Locate the cell with the specified text and output its (x, y) center coordinate. 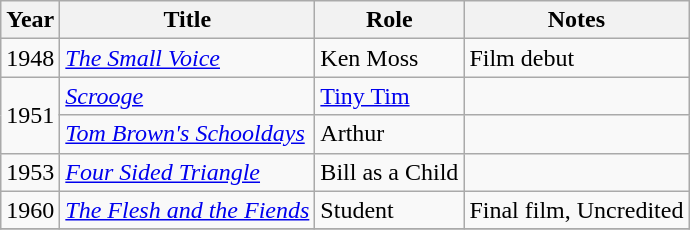
Four Sided Triangle (188, 172)
Title (188, 20)
Tiny Tim (390, 96)
Bill as a Child (390, 172)
Final film, Uncredited (576, 210)
1951 (30, 115)
Ken Moss (390, 58)
Notes (576, 20)
Tom Brown's Schooldays (188, 134)
1948 (30, 58)
Year (30, 20)
Film debut (576, 58)
The Small Voice (188, 58)
1953 (30, 172)
Student (390, 210)
Role (390, 20)
Scrooge (188, 96)
The Flesh and the Fiends (188, 210)
Arthur (390, 134)
1960 (30, 210)
